Search for the cell housing the specified text and yield its [x, y] center coordinate. 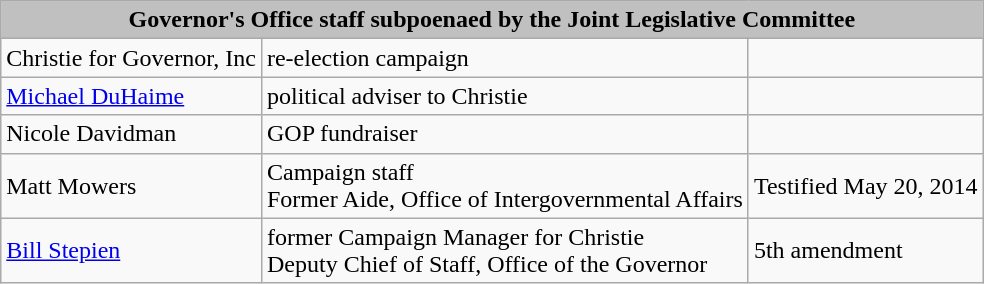
Governor's Office staff subpoenaed by the Joint Legislative Committee [492, 20]
political adviser to Christie [504, 96]
Christie for Governor, Inc [132, 58]
Bill Stepien [132, 250]
former Campaign Manager for ChristieDeputy Chief of Staff, Office of the Governor [504, 250]
Campaign staffFormer Aide, Office of Intergovernmental Affairs [504, 186]
Matt Mowers [132, 186]
Michael DuHaime [132, 96]
GOP fundraiser [504, 134]
5th amendment [866, 250]
Testified May 20, 2014 [866, 186]
Nicole Davidman [132, 134]
re-election campaign [504, 58]
